Return (X, Y) of the center of cell containing provided text 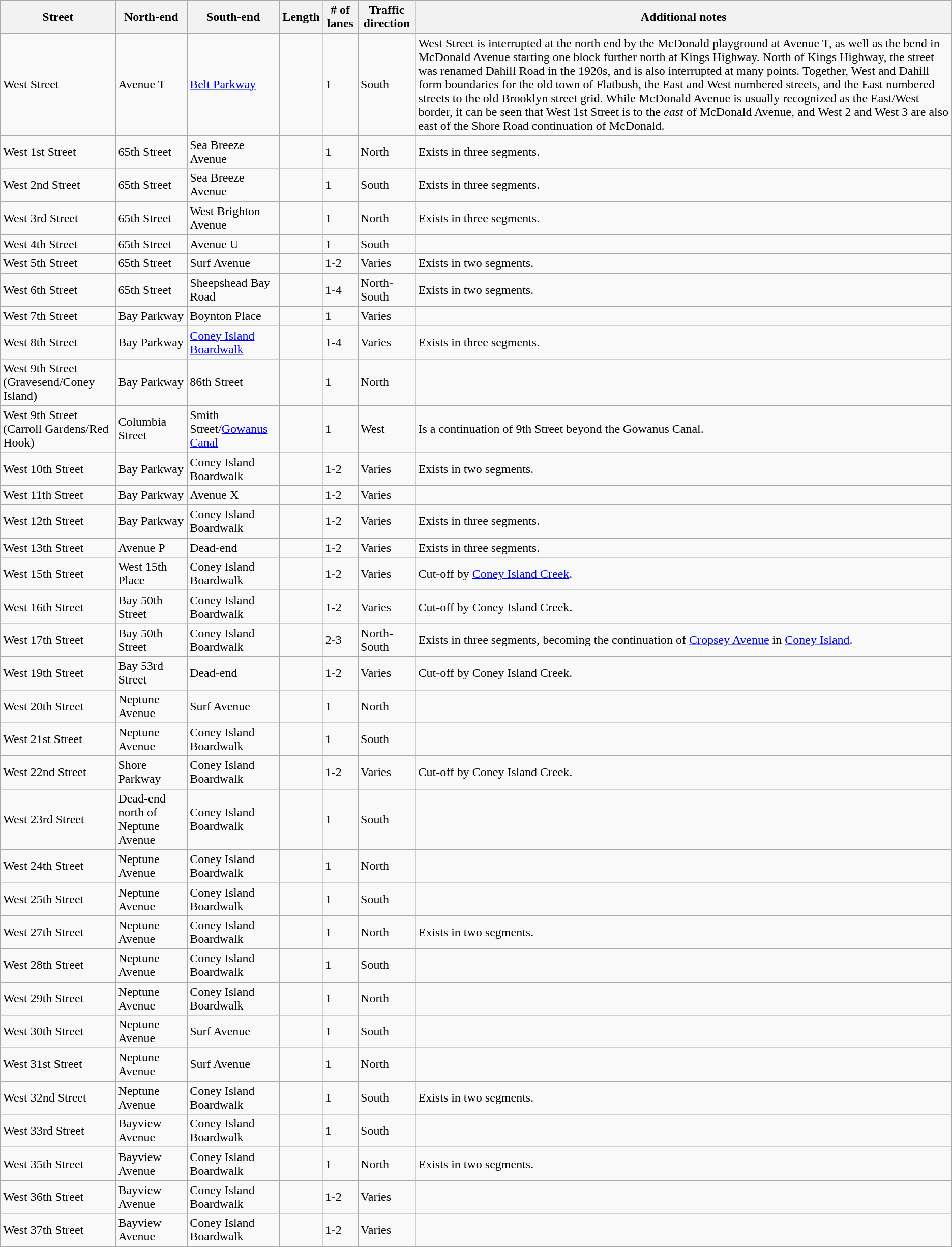
Dead-end north of Neptune Avenue (152, 819)
Exists in three segments, becoming the continuation of Cropsey Avenue in Coney Island. (683, 640)
West 1st Street (58, 152)
Traffic direction (386, 17)
West 9th Street (Gravesend/Coney Island) (58, 382)
West 3rd Street (58, 218)
West 19th Street (58, 673)
West 17th Street (58, 640)
West 15th Street (58, 574)
West 9th Street (Carroll Gardens/Red Hook) (58, 429)
West Brighton Avenue (233, 218)
West 6th Street (58, 290)
West 35th Street (58, 1164)
Belt Parkway (233, 84)
West 21st Street (58, 739)
West 32nd Street (58, 1097)
West 33rd Street (58, 1131)
Street (58, 17)
West 4th Street (58, 244)
Additional notes (683, 17)
West 20th Street (58, 706)
West Street (58, 84)
South-end (233, 17)
West (386, 429)
West 8th Street (58, 342)
West 31st Street (58, 1065)
Boynton Place (233, 316)
Avenue P (152, 548)
West 30th Street (58, 1031)
West 11th Street (58, 495)
West 23rd Street (58, 819)
Sheepshead Bay Road (233, 290)
West 5th Street (58, 263)
Bay 53rd Street (152, 673)
West 29th Street (58, 998)
West 25th Street (58, 899)
2-3 (340, 640)
Smith Street/Gowanus Canal (233, 429)
Shore Parkway (152, 772)
West 13th Street (58, 548)
West 12th Street (58, 522)
West 16th Street (58, 607)
North-end (152, 17)
West 28th Street (58, 965)
# of lanes (340, 17)
West 36th Street (58, 1197)
West 7th Street (58, 316)
Avenue T (152, 84)
West 37th Street (58, 1230)
West 22nd Street (58, 772)
West 15th Place (152, 574)
West 10th Street (58, 469)
Avenue X (233, 495)
West 27th Street (58, 932)
Is a continuation of 9th Street beyond the Gowanus Canal. (683, 429)
Avenue U (233, 244)
West 2nd Street (58, 185)
Columbia Street (152, 429)
86th Street (233, 382)
West 24th Street (58, 866)
Length (301, 17)
